Scan for the cell matching the given text and deliver its [x, y] coordinate at center. 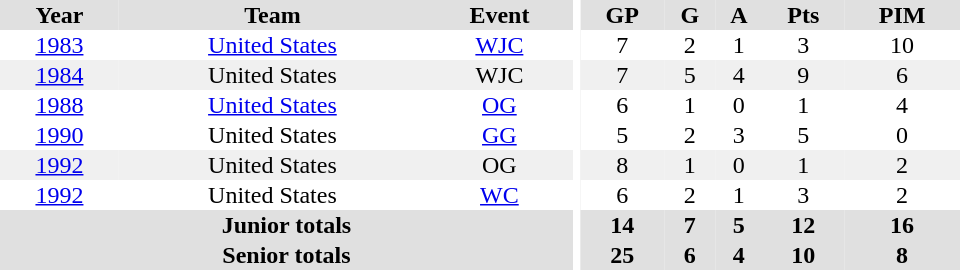
PIM [902, 15]
Year [60, 15]
12 [804, 225]
GP [622, 15]
1983 [60, 45]
9 [804, 75]
Senior totals [286, 255]
Junior totals [286, 225]
14 [622, 225]
Team [272, 15]
Event [500, 15]
WC [500, 195]
A [738, 15]
16 [902, 225]
1990 [60, 135]
Pts [804, 15]
GG [500, 135]
1988 [60, 105]
1984 [60, 75]
25 [622, 255]
G [690, 15]
